Pinpoint the cell where the given text exists, returning its (X, Y) midpoint coordinate. 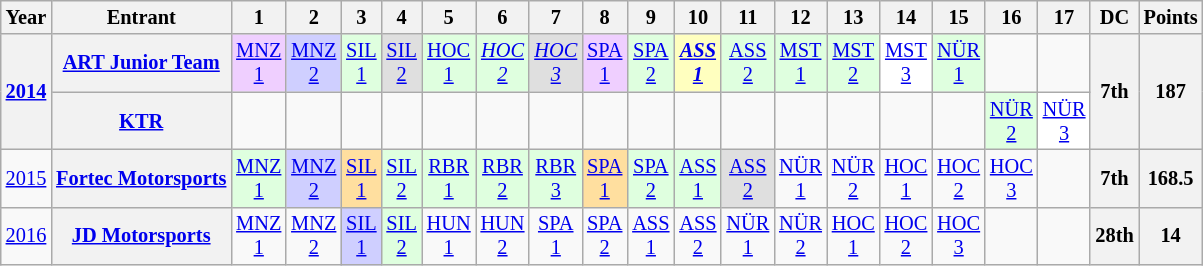
2 (314, 17)
HUN1 (449, 236)
16 (1012, 17)
RBR1 (449, 178)
10 (698, 17)
28th (1114, 236)
3 (361, 17)
168.5 (1171, 178)
2014 (26, 92)
MST3 (906, 63)
2015 (26, 178)
4 (401, 17)
5 (449, 17)
Entrant (141, 17)
DC (1114, 17)
15 (958, 17)
RBR2 (503, 178)
MST2 (854, 63)
11 (748, 17)
8 (604, 17)
1 (258, 17)
9 (650, 17)
JD Motorsports (141, 236)
17 (1064, 17)
MST1 (800, 63)
187 (1171, 92)
2016 (26, 236)
RBR3 (556, 178)
7 (556, 17)
Fortec Motorsports (141, 178)
13 (854, 17)
12 (800, 17)
ART Junior Team (141, 63)
Points (1171, 17)
6 (503, 17)
KTR (141, 121)
HUN2 (503, 236)
NÜR3 (1064, 121)
Year (26, 17)
